Provide the [x, y] coordinate of the cell's center where the given text is located.  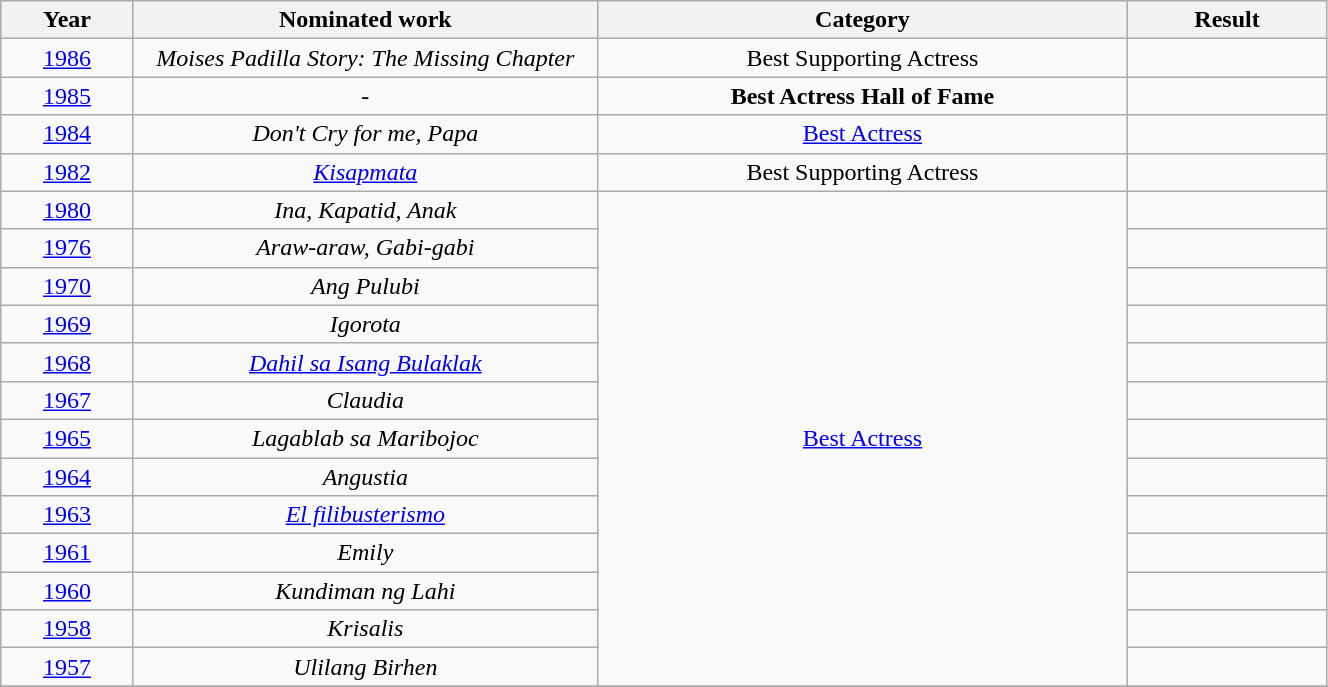
1986 [68, 58]
1961 [68, 553]
Emily [365, 553]
Nominated work [365, 20]
1958 [68, 629]
Lagablab sa Maribojoc [365, 438]
Ulilang Birhen [365, 667]
El filibusterismo [365, 515]
1982 [68, 172]
Best Actress Hall of Fame [862, 96]
1963 [68, 515]
Kisapmata [365, 172]
Angustia [365, 477]
Ina, Kapatid, Anak [365, 210]
1984 [68, 134]
1967 [68, 400]
Category [862, 20]
Ang Pulubi [365, 286]
Kundiman ng Lahi [365, 591]
Dahil sa Isang Bulaklak [365, 362]
1964 [68, 477]
Krisalis [365, 629]
1965 [68, 438]
Araw-araw, Gabi-gabi [365, 248]
1970 [68, 286]
1968 [68, 362]
Claudia [365, 400]
1969 [68, 324]
Result [1228, 20]
1985 [68, 96]
Igorota [365, 324]
Don't Cry for me, Papa [365, 134]
1960 [68, 591]
1957 [68, 667]
1976 [68, 248]
Year [68, 20]
- [365, 96]
Moises Padilla Story: The Missing Chapter [365, 58]
1980 [68, 210]
